Determine the (x, y) coordinate at the center of the cell enclosing the given text.  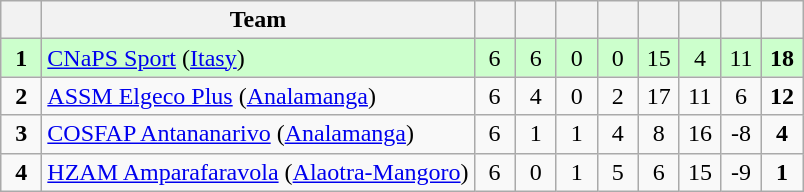
17 (658, 96)
COSFAP Antananarivo (Analamanga) (258, 134)
16 (700, 134)
-9 (740, 172)
ASSM Elgeco Plus (Analamanga) (258, 96)
18 (782, 58)
-8 (740, 134)
8 (658, 134)
5 (618, 172)
3 (22, 134)
12 (782, 96)
Team (258, 20)
HZAM Amparafaravola (Alaotra-Mangoro) (258, 172)
CNaPS Sport (Itasy) (258, 58)
